Return the (x, y) coordinate for the center point of the cell that contains the specified text.  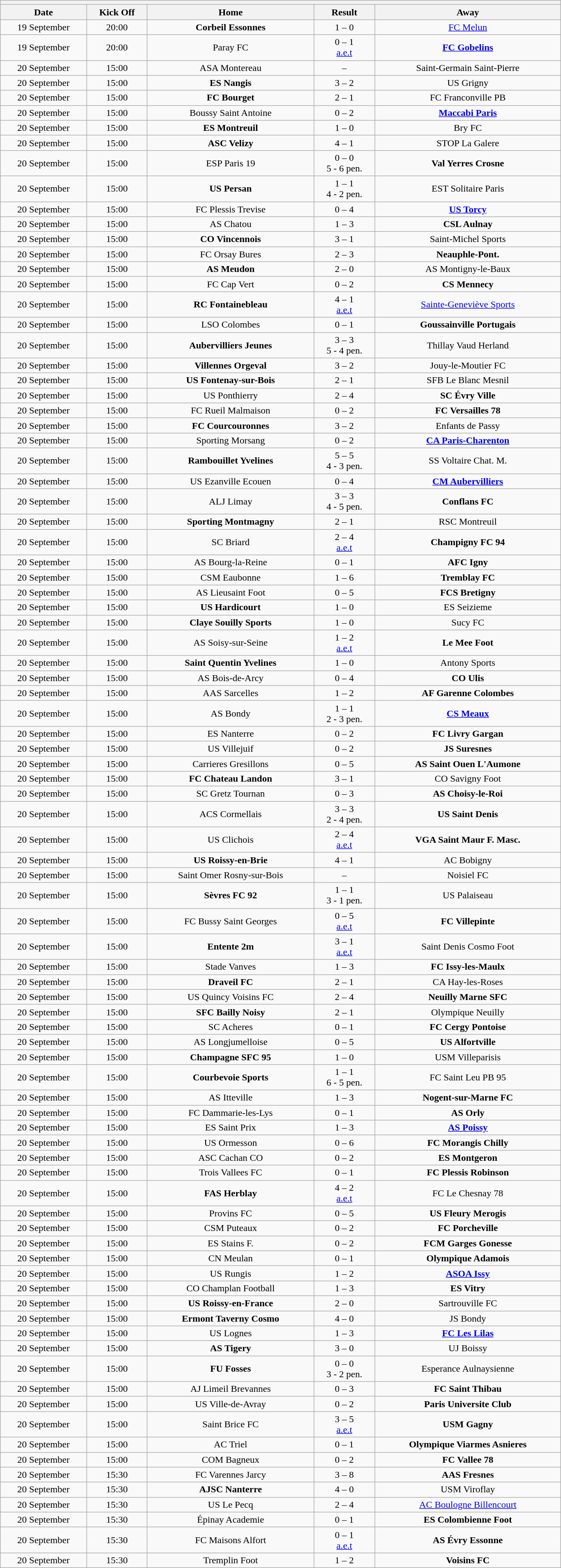
3 – 3 4 - 5 pen. (344, 501)
SS Voltaire Chat. M. (468, 460)
AJ Limeil Brevannes (230, 1389)
US Saint Denis (468, 814)
Sporting Morsang (230, 440)
ESP Paris 19 (230, 163)
AS Bois-de-Arcy (230, 678)
4 – 1 a.e.t (344, 304)
FC Le Chesnay 78 (468, 1193)
SC Gretz Tournan (230, 794)
US Roissy-en-Brie (230, 860)
Olympique Viarmes Asnieres (468, 1445)
Olympique Adamois (468, 1258)
Entente 2m (230, 947)
ES Stains F. (230, 1243)
FC Cap Vert (230, 284)
Champagne SFC 95 (230, 1057)
US Villejuif (230, 749)
AS Tigery (230, 1348)
1 – 1 4 - 2 pen. (344, 188)
FC Franconville PB (468, 98)
CO Ulis (468, 678)
FC Orsay Bures (230, 254)
US Ezanville Ecouen (230, 481)
FU Fosses (230, 1369)
1 – 2 a.e.t (344, 642)
CO Vincennois (230, 239)
ALJ Limay (230, 501)
COM Bagneux (230, 1460)
Kick Off (117, 12)
Val Yerres Crosne (468, 163)
AS Choisy-le-Roi (468, 794)
AS Bondy (230, 713)
Sucy FC (468, 622)
RC Fontainebleau (230, 304)
AS Bourg-la-Reine (230, 562)
FC Saint Leu PB 95 (468, 1078)
SC Briard (230, 542)
FC Morangis Chilly (468, 1143)
CSM Eaubonne (230, 577)
FC Rueil Malmaison (230, 410)
US Rungis (230, 1273)
RSC Montreuil (468, 522)
AS Soisy-sur-Seine (230, 642)
ES Montgeron (468, 1158)
Maccabi Paris (468, 113)
US Fleury Merogis (468, 1213)
Courbevoie Sports (230, 1078)
AF Garenne Colombes (468, 693)
ASC Cachan CO (230, 1158)
Épinay Academie (230, 1520)
Le Mee Foot (468, 642)
FC Livry Gargan (468, 734)
1 – 6 (344, 577)
VGA Saint Maur F. Masc. (468, 840)
AS Longjumelloise (230, 1042)
LSO Colombes (230, 325)
US Fontenay-sur-Bois (230, 380)
USM Gagny (468, 1425)
CSM Puteaux (230, 1228)
Saint-Germain Saint-Pierre (468, 68)
US Quincy Voisins FC (230, 997)
USM Villeparisis (468, 1057)
ES Nangis (230, 83)
FC Dammarie-les-Lys (230, 1113)
US Ponthierry (230, 395)
USM Viroflay (468, 1490)
FC Maisons Alfort (230, 1540)
STOP La Galere (468, 143)
3 – 3 2 - 4 pen. (344, 814)
1 – 1 2 - 3 pen. (344, 713)
1 – 1 6 - 5 pen. (344, 1078)
ES Seizieme (468, 607)
3 – 3 5 - 4 pen. (344, 345)
FC Plessis Trevise (230, 209)
FC Gobelins (468, 47)
Draveil FC (230, 982)
Boussy Saint Antoine (230, 113)
ASC Velizy (230, 143)
US Lognes (230, 1333)
FC Varennes Jarcy (230, 1475)
Paray FC (230, 47)
5 – 5 4 - 3 pen. (344, 460)
Neauphle-Pont. (468, 254)
CS Meaux (468, 713)
CO Champlan Football (230, 1288)
Carrieres Gresillons (230, 764)
AC Triel (230, 1445)
ES Saint Prix (230, 1128)
US Palaiseau (468, 896)
AS Saint Ouen L'Aumone (468, 764)
2 – 3 (344, 254)
AS Orly (468, 1113)
SFB Le Blanc Mesnil (468, 380)
US Torcy (468, 209)
Saint Brice FC (230, 1425)
Thillay Vaud Herland (468, 345)
Tremplin Foot (230, 1560)
FC Villepinte (468, 921)
CS Mennecy (468, 284)
0 – 0 5 - 6 pen. (344, 163)
Saint Quentin Yvelines (230, 663)
Sartrouville FC (468, 1303)
SFC Bailly Noisy (230, 1012)
Esperance Aulnaysienne (468, 1369)
3 – 5 a.e.t (344, 1425)
Goussainville Portugais (468, 325)
ACS Cormellais (230, 814)
Provins FC (230, 1213)
Saint Omer Rosny-sur-Bois (230, 875)
EST Solitaire Paris (468, 188)
Paris Universite Club (468, 1404)
FCS Bretigny (468, 592)
Aubervilliers Jeunes (230, 345)
Sainte-Geneviève Sports (468, 304)
ES Vitry (468, 1288)
3 – 8 (344, 1475)
0 – 6 (344, 1143)
US Hardicourt (230, 607)
FCM Garges Gonesse (468, 1243)
US Roissy-en-France (230, 1303)
Sporting Montmagny (230, 522)
ASOA Issy (468, 1273)
US Grigny (468, 83)
Corbeil Essonnes (230, 27)
AS Meudon (230, 269)
Away (468, 12)
US Alfortville (468, 1042)
Conflans FC (468, 501)
FAS Herblay (230, 1193)
FC Bussy Saint Georges (230, 921)
Antony Sports (468, 663)
Jouy-le-Moutier FC (468, 365)
CO Savigny Foot (468, 779)
Home (230, 12)
4 – 2 a.e.t (344, 1193)
US Ormesson (230, 1143)
Ermont Taverny Cosmo (230, 1318)
Champigny FC 94 (468, 542)
UJ Boissy (468, 1348)
JS Suresnes (468, 749)
Neuilly Marne SFC (468, 997)
Claye Souilly Sports (230, 622)
Saint Denis Cosmo Foot (468, 947)
FC Issy-les-Maulx (468, 967)
FC Cergy Pontoise (468, 1027)
AS Chatou (230, 224)
Date (43, 12)
AFC Igny (468, 562)
Stade Vanves (230, 967)
Olympique Neuilly (468, 1012)
AC Boulogne Billencourt (468, 1505)
Trois Vallees FC (230, 1173)
1 – 1 3 - 1 pen. (344, 896)
AAS Sarcelles (230, 693)
AS Itteville (230, 1098)
US Le Pecq (230, 1505)
FC Versailles 78 (468, 410)
Noisiel FC (468, 875)
AS Poissy (468, 1128)
AAS Fresnes (468, 1475)
JS Bondy (468, 1318)
FC Chateau Landon (230, 779)
Saint-Michel Sports (468, 239)
AC Bobigny (468, 860)
SC Acheres (230, 1027)
3 – 1 a.e.t (344, 947)
US Ville-de-Avray (230, 1404)
Result (344, 12)
Villennes Orgeval (230, 365)
Bry FC (468, 128)
FC Saint Thibau (468, 1389)
0 – 0 3 - 2 pen. (344, 1369)
US Persan (230, 188)
CM Aubervilliers (468, 481)
FC Melun (468, 27)
FC Vallee 78 (468, 1460)
US Clichois (230, 840)
Rambouillet Yvelines (230, 460)
FC Porcheville (468, 1228)
SC Évry Ville (468, 395)
FC Plessis Robinson (468, 1173)
Tremblay FC (468, 577)
FC Bourget (230, 98)
CA Hay-les-Roses (468, 982)
AS Évry Essonne (468, 1540)
ES Nanterre (230, 734)
FC Courcouronnes (230, 425)
ASA Montereau (230, 68)
AS Montigny-le-Baux (468, 269)
CN Meulan (230, 1258)
0 – 5 a.e.t (344, 921)
Nogent-sur-Marne FC (468, 1098)
CA Paris-Charenton (468, 440)
3 – 0 (344, 1348)
Voisins FC (468, 1560)
AJSC Nanterre (230, 1490)
FC Les Lilas (468, 1333)
ES Montreuil (230, 128)
AS Lieusaint Foot (230, 592)
Enfants de Passy (468, 425)
CSL Aulnay (468, 224)
ES Colombienne Foot (468, 1520)
Sèvres FC 92 (230, 896)
